Identify which cell holds the provided text, then report its (x, y) central coordinate. 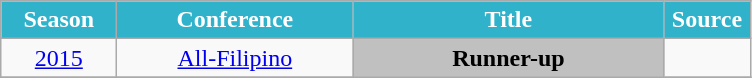
Runner-up (508, 58)
Source (707, 20)
Conference (235, 20)
All-Filipino (235, 58)
2015 (59, 58)
Title (508, 20)
Season (59, 20)
